Scan for the cell matching the given text and deliver its (X, Y) coordinate at center. 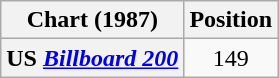
Position (231, 20)
149 (231, 58)
US Billboard 200 (92, 58)
Chart (1987) (92, 20)
